Identify which cell holds the provided text, then report its (X, Y) central coordinate. 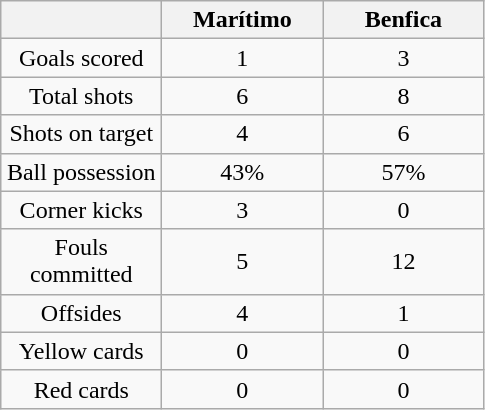
Benfica (404, 20)
43% (242, 172)
Corner kicks (82, 210)
8 (404, 96)
Fouls committed (82, 262)
Ball possession (82, 172)
57% (404, 172)
12 (404, 262)
Total shots (82, 96)
Red cards (82, 389)
Marítimo (242, 20)
Goals scored (82, 58)
Shots on target (82, 134)
Yellow cards (82, 351)
Offsides (82, 313)
5 (242, 262)
